Provide the (x, y) coordinate of the cell's center where the given text is located.  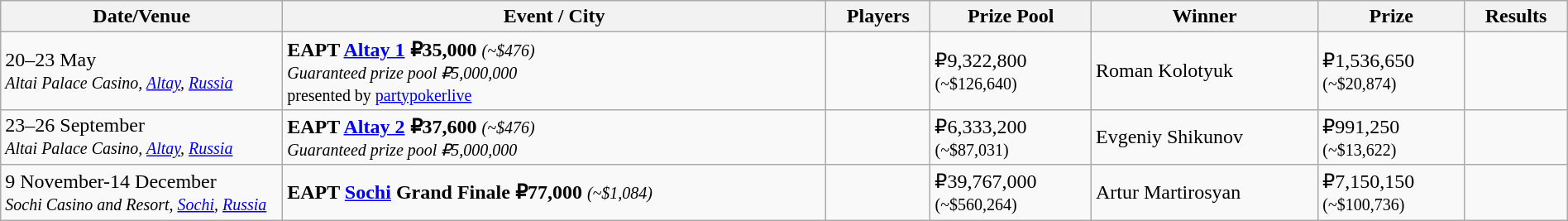
Players (878, 17)
EAPT Altay 2 ₽37,600 (~$476)Guaranteed prize pool ₽5,000,000 (554, 137)
Artur Martirosyan (1204, 192)
Prize (1391, 17)
EAPT Sochi Grand Finale ₽77,000 (~$1,084) (554, 192)
EAPT Altay 1 ₽35,000 (~$476)Guaranteed prize pool ₽5,000,000presented by partypokerlive (554, 71)
Winner (1204, 17)
₽6,333,200(~$87,031) (1011, 137)
23–26 SeptemberAltai Palace Casino, Altay, Russia (142, 137)
Roman Kolotyuk (1204, 71)
₽991,250(~$13,622) (1391, 137)
₽39,767,000(~$560,264) (1011, 192)
₽7,150,150(~$100,736) (1391, 192)
Prize Pool (1011, 17)
Evgeniy Shikunov (1204, 137)
Results (1516, 17)
20–23 MayAltai Palace Casino, Altay, Russia (142, 71)
Event / City (554, 17)
₽1,536,650(~$20,874) (1391, 71)
₽9,322,800(~$126,640) (1011, 71)
Date/Venue (142, 17)
9 November-14 DecemberSochi Casino and Resort, Sochi, Russia (142, 192)
